Determine the [x, y] coordinate at the center of the cell enclosing the given text.  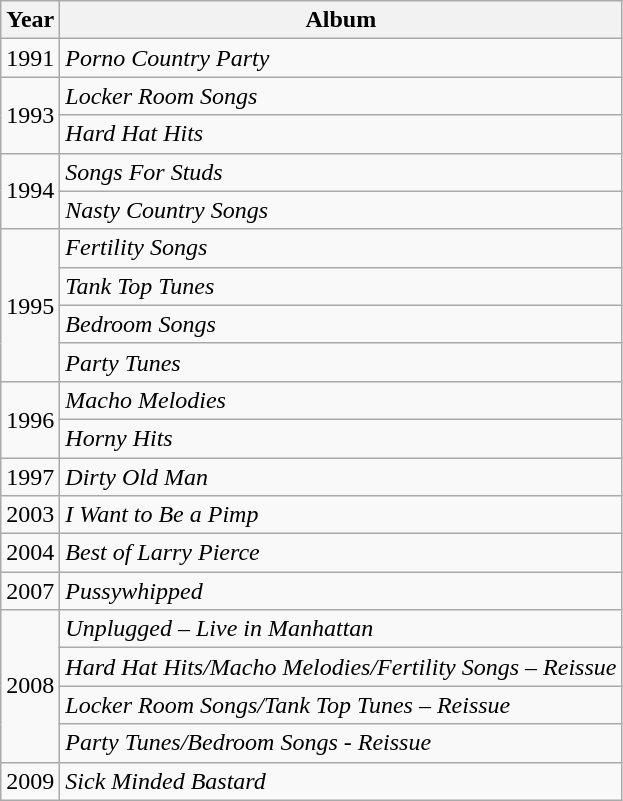
1996 [30, 419]
2003 [30, 515]
Hard Hat Hits/Macho Melodies/Fertility Songs – Reissue [341, 667]
1997 [30, 477]
Dirty Old Man [341, 477]
Party Tunes/Bedroom Songs - Reissue [341, 743]
2007 [30, 591]
1994 [30, 191]
Horny Hits [341, 438]
2009 [30, 781]
Songs For Studs [341, 172]
Pussywhipped [341, 591]
Macho Melodies [341, 400]
Locker Room Songs [341, 96]
1993 [30, 115]
Sick Minded Bastard [341, 781]
Hard Hat Hits [341, 134]
Tank Top Tunes [341, 286]
I Want to Be a Pimp [341, 515]
Nasty Country Songs [341, 210]
Locker Room Songs/Tank Top Tunes – Reissue [341, 705]
1995 [30, 305]
Best of Larry Pierce [341, 553]
Year [30, 20]
2008 [30, 686]
Unplugged – Live in Manhattan [341, 629]
Porno Country Party [341, 58]
1991 [30, 58]
2004 [30, 553]
Album [341, 20]
Bedroom Songs [341, 324]
Fertility Songs [341, 248]
Party Tunes [341, 362]
